Detect which cell encompasses the target text, then output its [x, y] center coordinate. 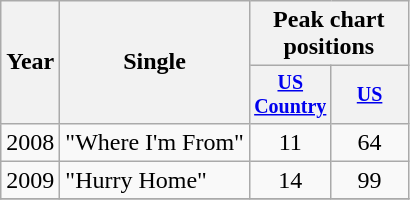
99 [370, 180]
2008 [30, 142]
Year [30, 62]
Single [155, 62]
"Hurry Home" [155, 180]
US [370, 94]
2009 [30, 180]
"Where I'm From" [155, 142]
Peak chartpositions [328, 34]
14 [290, 180]
64 [370, 142]
US Country [290, 94]
11 [290, 142]
